For the text-containing cell, return its midpoint in (X, Y) coordinate format. 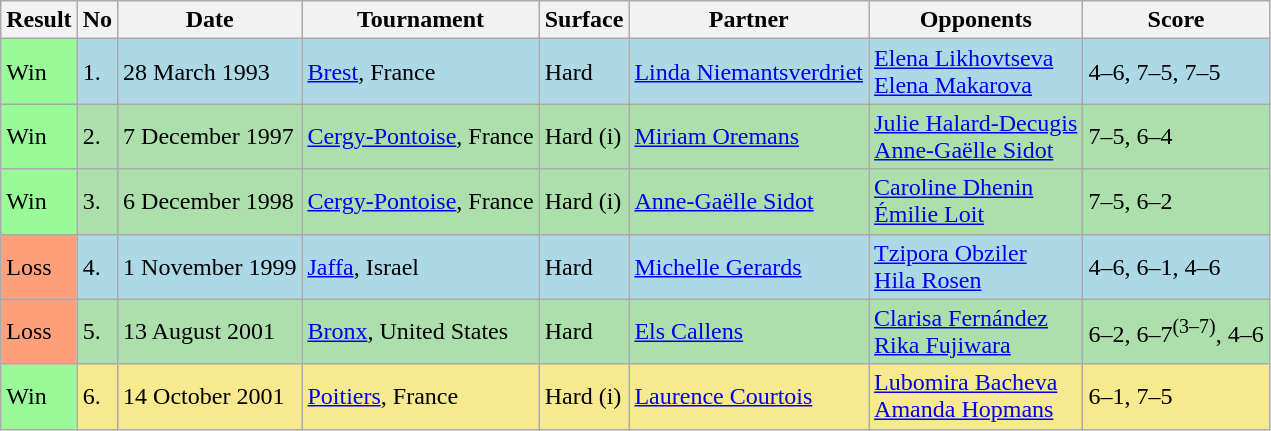
Linda Niemantsverdriet (749, 72)
Poitiers, France (420, 396)
6. (97, 396)
7–5, 6–4 (1176, 136)
4–6, 6–1, 4–6 (1176, 266)
2. (97, 136)
Bronx, United States (420, 332)
14 October 2001 (210, 396)
Tournament (420, 20)
Result (39, 20)
Lubomira Bacheva Amanda Hopmans (976, 396)
Elena Likhovtseva Elena Makarova (976, 72)
1 November 1999 (210, 266)
Surface (584, 20)
Els Callens (749, 332)
4. (97, 266)
4–6, 7–5, 7–5 (1176, 72)
6 December 1998 (210, 202)
Tzipora Obziler Hila Rosen (976, 266)
Opponents (976, 20)
28 March 1993 (210, 72)
No (97, 20)
7–5, 6–2 (1176, 202)
7 December 1997 (210, 136)
6–2, 6–7(3–7), 4–6 (1176, 332)
Caroline Dhenin Émilie Loit (976, 202)
Julie Halard-Decugis Anne-Gaëlle Sidot (976, 136)
Date (210, 20)
6–1, 7–5 (1176, 396)
Partner (749, 20)
Score (1176, 20)
Anne-Gaëlle Sidot (749, 202)
1. (97, 72)
Clarisa Fernández Rika Fujiwara (976, 332)
Brest, France (420, 72)
13 August 2001 (210, 332)
Jaffa, Israel (420, 266)
3. (97, 202)
Miriam Oremans (749, 136)
Michelle Gerards (749, 266)
Laurence Courtois (749, 396)
5. (97, 332)
